Capture the cell that displays the provided text and extract its (x, y) central coordinate. 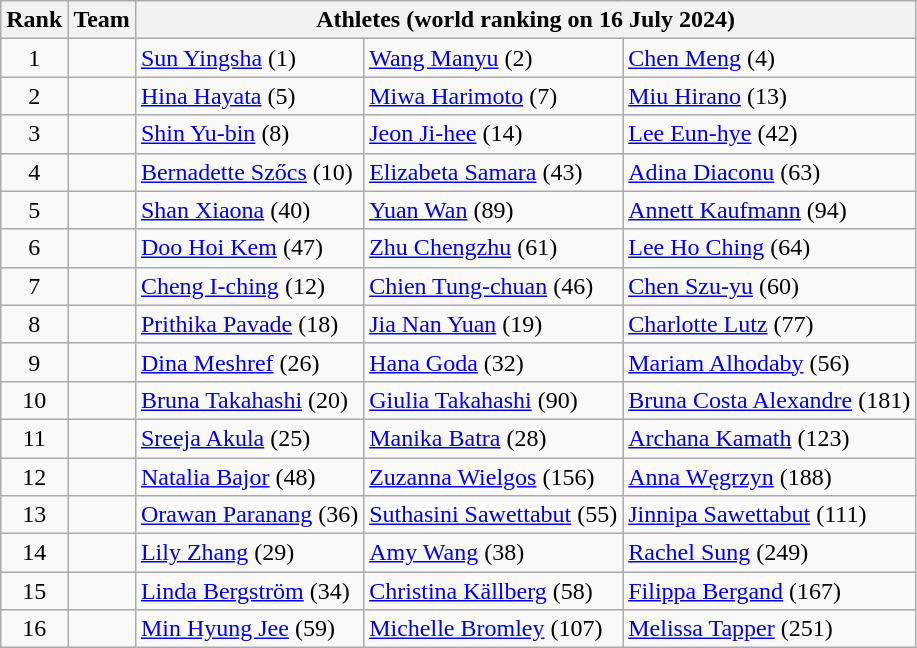
Chen Meng (4) (770, 58)
13 (34, 515)
12 (34, 477)
Sreeja Akula (25) (249, 438)
Chien Tung-chuan (46) (494, 286)
8 (34, 324)
Melissa Tapper (251) (770, 629)
Yuan Wan (89) (494, 210)
Doo Hoi Kem (47) (249, 248)
10 (34, 400)
Anna Węgrzyn (188) (770, 477)
Jia Nan Yuan (19) (494, 324)
Giulia Takahashi (90) (494, 400)
Jinnipa Sawettabut (111) (770, 515)
Adina Diaconu (63) (770, 172)
Dina Meshref (26) (249, 362)
Chen Szu-yu (60) (770, 286)
11 (34, 438)
Manika Batra (28) (494, 438)
Prithika Pavade (18) (249, 324)
Elizabeta Samara (43) (494, 172)
Min Hyung Jee (59) (249, 629)
7 (34, 286)
Orawan Paranang (36) (249, 515)
Wang Manyu (2) (494, 58)
1 (34, 58)
16 (34, 629)
Amy Wang (38) (494, 553)
Hana Goda (32) (494, 362)
Linda Bergström (34) (249, 591)
2 (34, 96)
Rachel Sung (249) (770, 553)
Michelle Bromley (107) (494, 629)
4 (34, 172)
Bruna Takahashi (20) (249, 400)
Zhu Chengzhu (61) (494, 248)
14 (34, 553)
Mariam Alhodaby (56) (770, 362)
Archana Kamath (123) (770, 438)
Miu Hirano (13) (770, 96)
Zuzanna Wielgos (156) (494, 477)
Jeon Ji-hee (14) (494, 134)
Filippa Bergand (167) (770, 591)
5 (34, 210)
Hina Hayata (5) (249, 96)
Charlotte Lutz (77) (770, 324)
Suthasini Sawettabut (55) (494, 515)
3 (34, 134)
Christina Källberg (58) (494, 591)
Cheng I-ching (12) (249, 286)
6 (34, 248)
Shan Xiaona (40) (249, 210)
Athletes (world ranking on 16 July 2024) (525, 20)
Shin Yu-bin (8) (249, 134)
Bruna Costa Alexandre (181) (770, 400)
Lee Ho Ching (64) (770, 248)
Bernadette Szőcs (10) (249, 172)
Natalia Bajor (48) (249, 477)
Team (102, 20)
Annett Kaufmann (94) (770, 210)
Lee Eun-hye (42) (770, 134)
Sun Yingsha (1) (249, 58)
15 (34, 591)
Rank (34, 20)
9 (34, 362)
Miwa Harimoto (7) (494, 96)
Lily Zhang (29) (249, 553)
